Return the (X, Y) coordinate for the center point of the cell that contains the specified text.  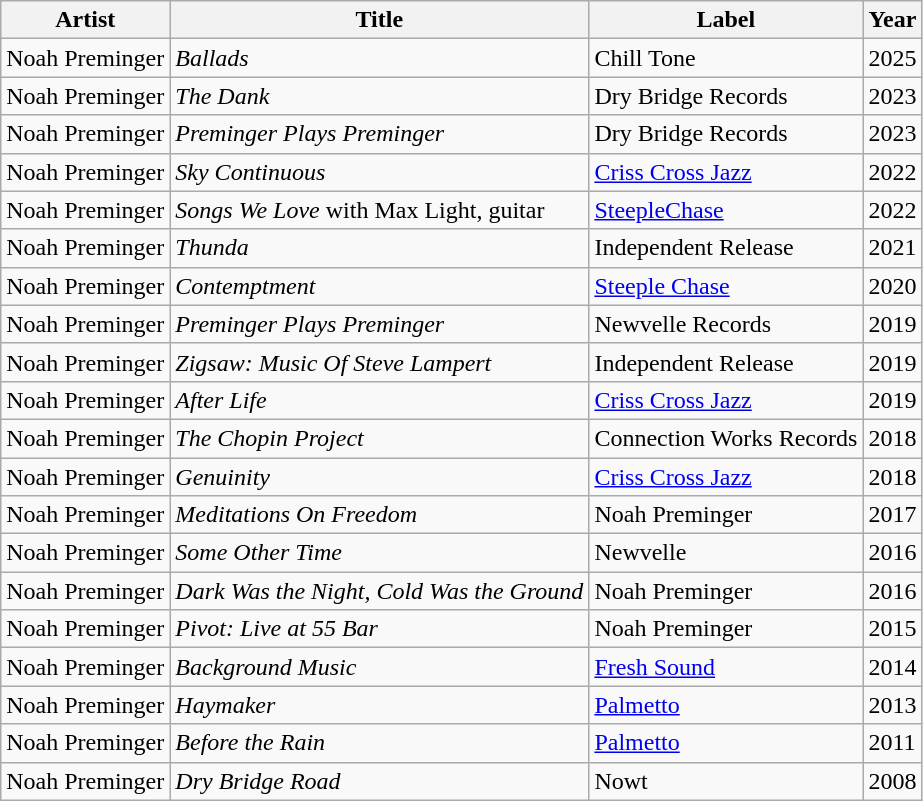
2020 (892, 286)
2013 (892, 705)
2011 (892, 743)
Ballads (380, 58)
Dry Bridge Road (380, 781)
Sky Continuous (380, 172)
Chill Tone (726, 58)
2015 (892, 629)
2025 (892, 58)
Connection Works Records (726, 438)
After Life (380, 400)
2008 (892, 781)
Year (892, 20)
Songs We Love with Max Light, guitar (380, 210)
The Chopin Project (380, 438)
Steeple Chase (726, 286)
Haymaker (380, 705)
Meditations On Freedom (380, 515)
Title (380, 20)
Pivot: Live at 55 Bar (380, 629)
Newvelle (726, 553)
Label (726, 20)
SteepleChase (726, 210)
Nowt (726, 781)
The Dank (380, 96)
Thunda (380, 248)
Before the Rain (380, 743)
Artist (86, 20)
Contemptment (380, 286)
2021 (892, 248)
Some Other Time (380, 553)
Zigsaw: Music Of Steve Lampert (380, 362)
Fresh Sound (726, 667)
Dark Was the Night, Cold Was the Ground (380, 591)
Background Music (380, 667)
2014 (892, 667)
Newvelle Records (726, 324)
Genuinity (380, 477)
2017 (892, 515)
